For the text-containing cell, return its midpoint in (x, y) coordinate format. 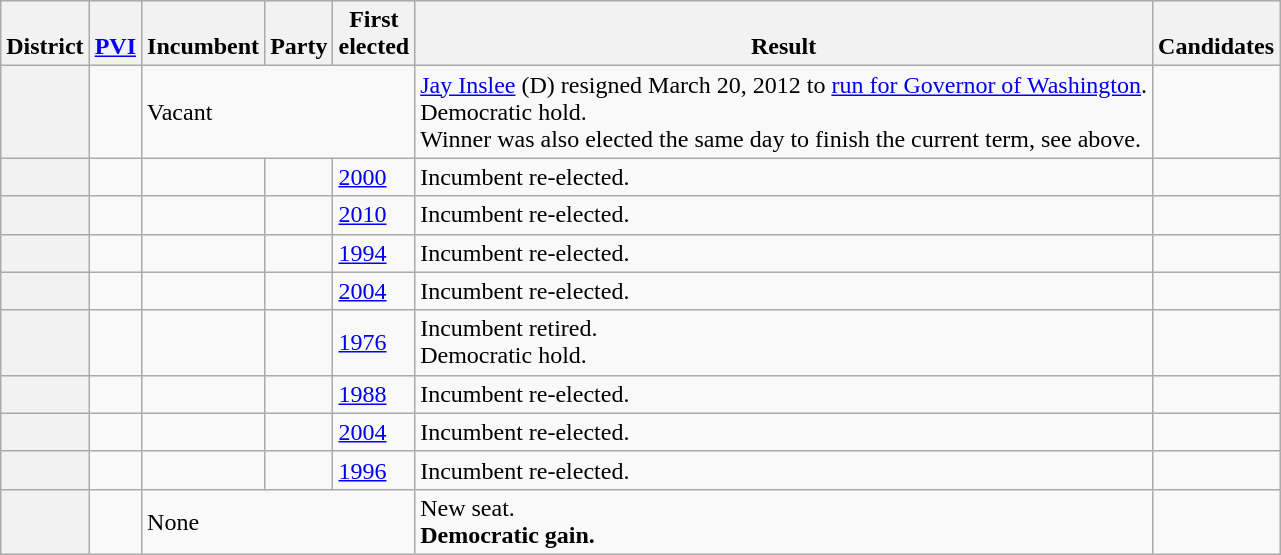
Party (299, 34)
2010 (374, 215)
1976 (374, 342)
District (45, 34)
Vacant (278, 112)
1994 (374, 253)
2000 (374, 177)
Incumbent retired.Democratic hold. (784, 342)
None (278, 522)
New seat.Democratic gain. (784, 522)
Incumbent (204, 34)
1996 (374, 470)
Candidates (1216, 34)
PVI (115, 34)
Firstelected (374, 34)
1988 (374, 394)
Result (784, 34)
